Pinpoint the cell where the given text exists, returning its [x, y] midpoint coordinate. 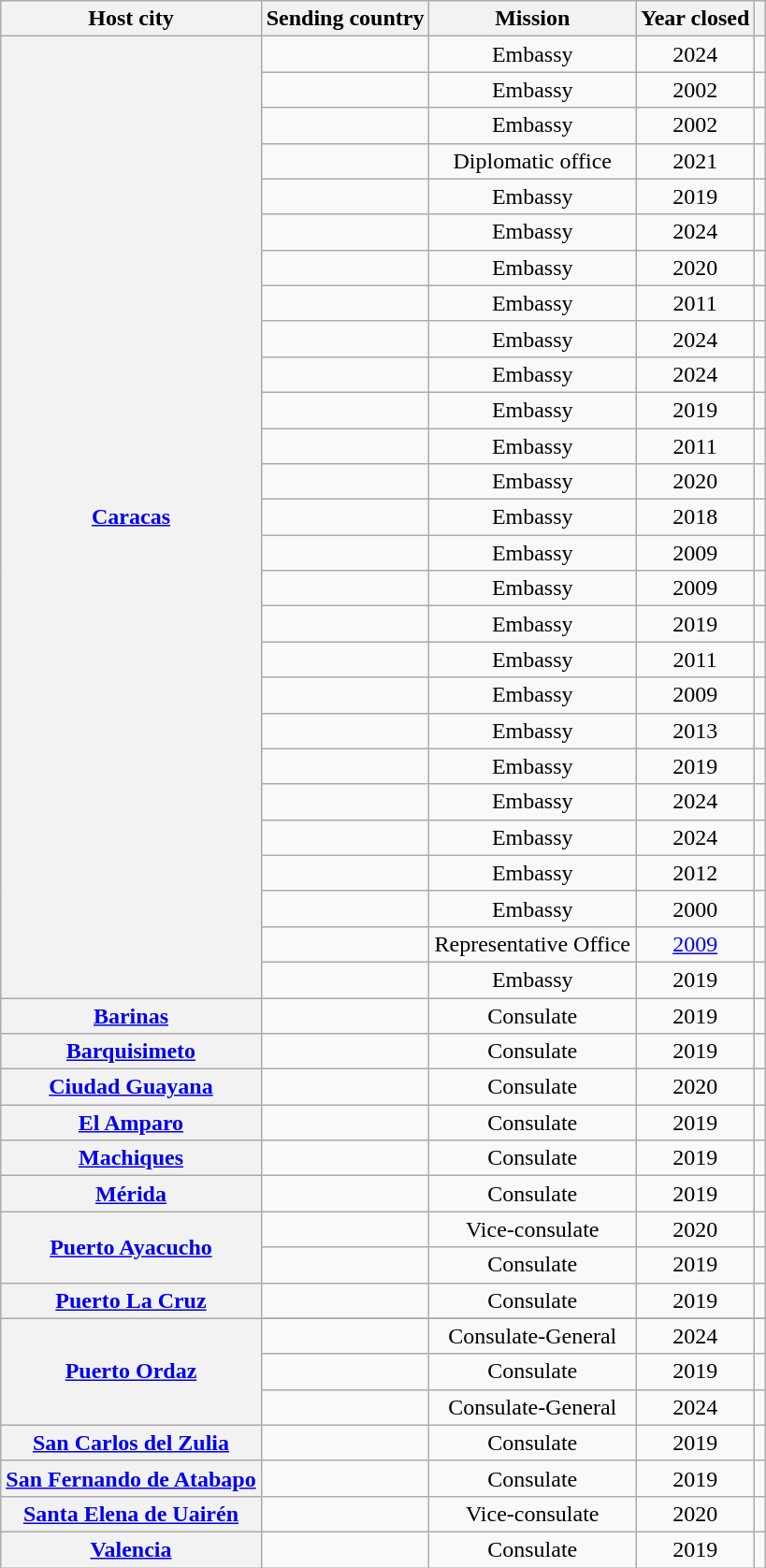
Representative Office [533, 944]
Host city [131, 19]
2013 [696, 731]
Puerto Ordaz [131, 1372]
Year closed [696, 19]
Santa Elena de Uairén [131, 1514]
Machiques [131, 1158]
Diplomatic office [533, 161]
El Amparo [131, 1123]
Barquisimeto [131, 1052]
2000 [696, 908]
San Carlos del Zulia [131, 1443]
San Fernando de Atabapo [131, 1478]
Mérida [131, 1194]
Valencia [131, 1549]
Sending country [345, 19]
2018 [696, 517]
Caracas [131, 517]
Puerto La Cruz [131, 1300]
2012 [696, 873]
Puerto Ayacucho [131, 1247]
Barinas [131, 1015]
Mission [533, 19]
2021 [696, 161]
Ciudad Guayana [131, 1087]
